Scan for the cell matching the given text and deliver its [x, y] coordinate at center. 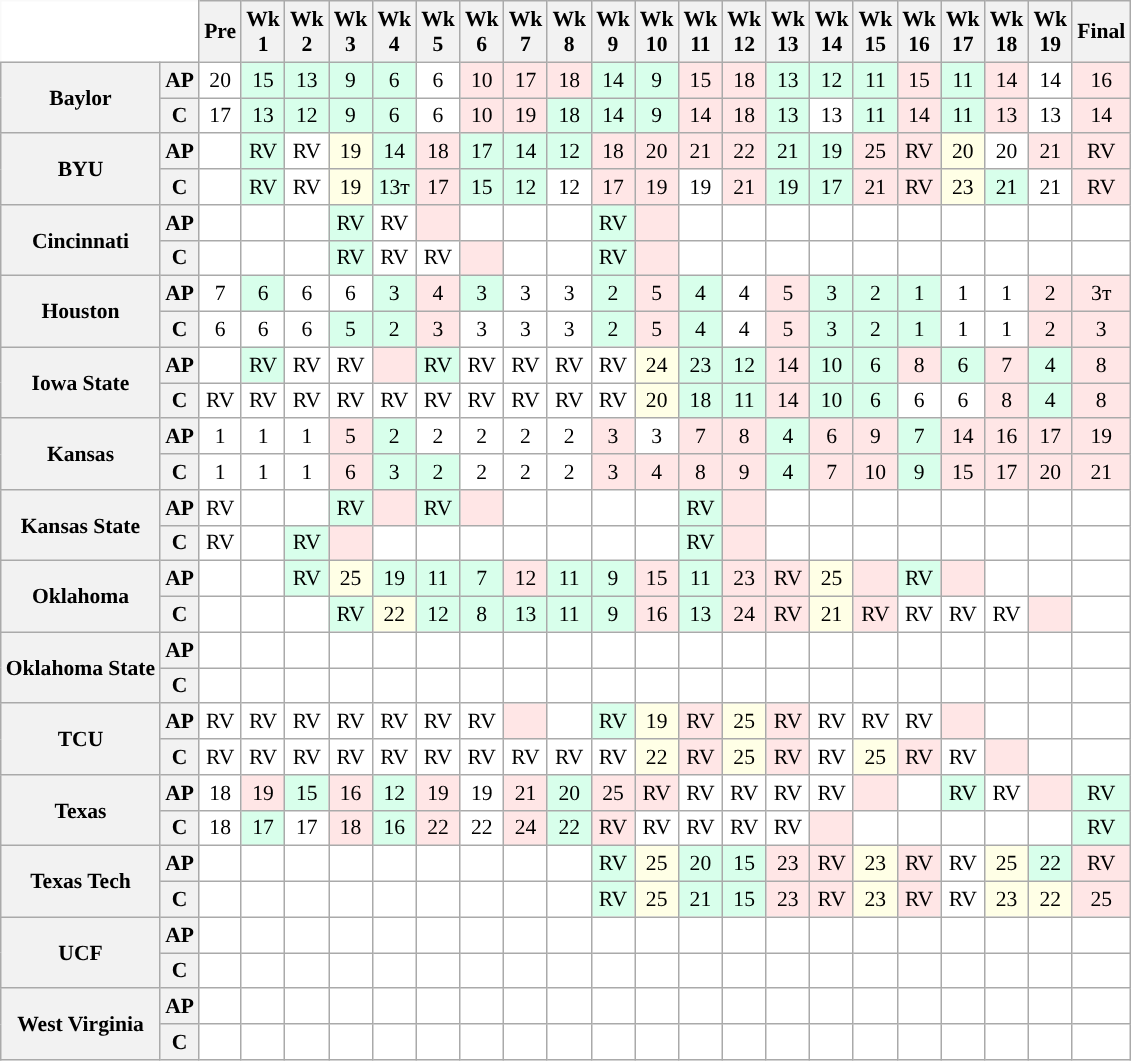
Wk13 [788, 32]
Wk18 [1007, 32]
Texas Tech [80, 882]
Wk6 [482, 32]
Wk19 [1050, 32]
Wk5 [438, 32]
Wk14 [832, 32]
Wk16 [919, 32]
TCU [80, 740]
Iowa State [80, 382]
Wk11 [701, 32]
Baylor [80, 98]
Wk10 [657, 32]
Pre [220, 32]
Final [1101, 32]
Wk2 [307, 32]
UCF [80, 952]
13т [394, 187]
Wk1 [263, 32]
Wk3 [351, 32]
Houston [80, 312]
Wk9 [613, 32]
Cincinnati [80, 240]
West Virginia [80, 1024]
Oklahoma State [80, 668]
Kansas [80, 454]
Wk17 [963, 32]
Wk15 [875, 32]
Wk8 [569, 32]
Wk4 [394, 32]
Wk7 [526, 32]
Oklahoma [80, 596]
Texas [80, 810]
Kansas State [80, 526]
BYU [80, 170]
Wk12 [744, 32]
3т [1101, 294]
